Detect which cell encompasses the target text, then output its [X, Y] center coordinate. 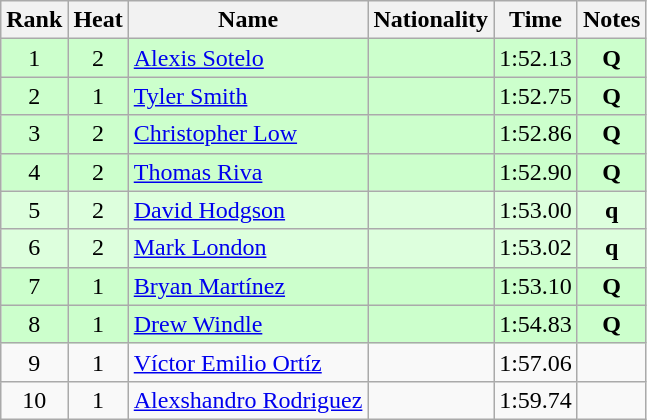
10 [34, 400]
1:53.10 [536, 286]
4 [34, 172]
1:52.75 [536, 96]
1:52.90 [536, 172]
1:53.02 [536, 248]
Thomas Riva [248, 172]
3 [34, 134]
Name [248, 20]
Alexshandro Rodriguez [248, 400]
Mark London [248, 248]
1:57.06 [536, 362]
Tyler Smith [248, 96]
1:53.00 [536, 210]
1:52.86 [536, 134]
Time [536, 20]
Notes [611, 20]
5 [34, 210]
1:52.13 [536, 58]
Bryan Martínez [248, 286]
8 [34, 324]
David Hodgson [248, 210]
7 [34, 286]
Heat [98, 20]
Rank [34, 20]
1:54.83 [536, 324]
6 [34, 248]
Drew Windle [248, 324]
9 [34, 362]
Nationality [431, 20]
1:59.74 [536, 400]
Alexis Sotelo [248, 58]
Víctor Emilio Ortíz [248, 362]
Christopher Low [248, 134]
